Pinpoint the cell where the given text exists, returning its (x, y) midpoint coordinate. 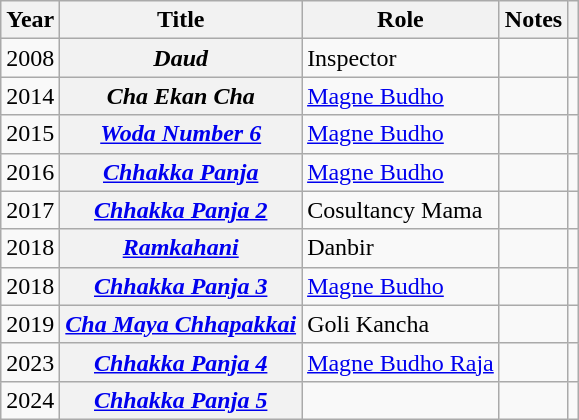
Ramkahani (181, 248)
Role (401, 20)
Magne Budho Raja (401, 362)
Goli Kancha (401, 324)
Notes (533, 20)
Chhakka Panja 4 (181, 362)
2015 (30, 134)
2023 (30, 362)
Cosultancy Mama (401, 210)
Chhakka Panja 2 (181, 210)
Woda Number 6 (181, 134)
2014 (30, 96)
2008 (30, 58)
2019 (30, 324)
2017 (30, 210)
Chhakka Panja 5 (181, 400)
Title (181, 20)
Cha Ekan Cha (181, 96)
Inspector (401, 58)
2016 (30, 172)
Chhakka Panja 3 (181, 286)
Year (30, 20)
Daud (181, 58)
2024 (30, 400)
Danbir (401, 248)
Cha Maya Chhapakkai (181, 324)
Chhakka Panja (181, 172)
